From the cell containing the given text, extract its center point as [X, Y] coordinate. 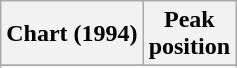
Chart (1994) [72, 34]
Peakposition [189, 34]
